Extract the (x, y) coordinate from the center of the cell holding the provided text.  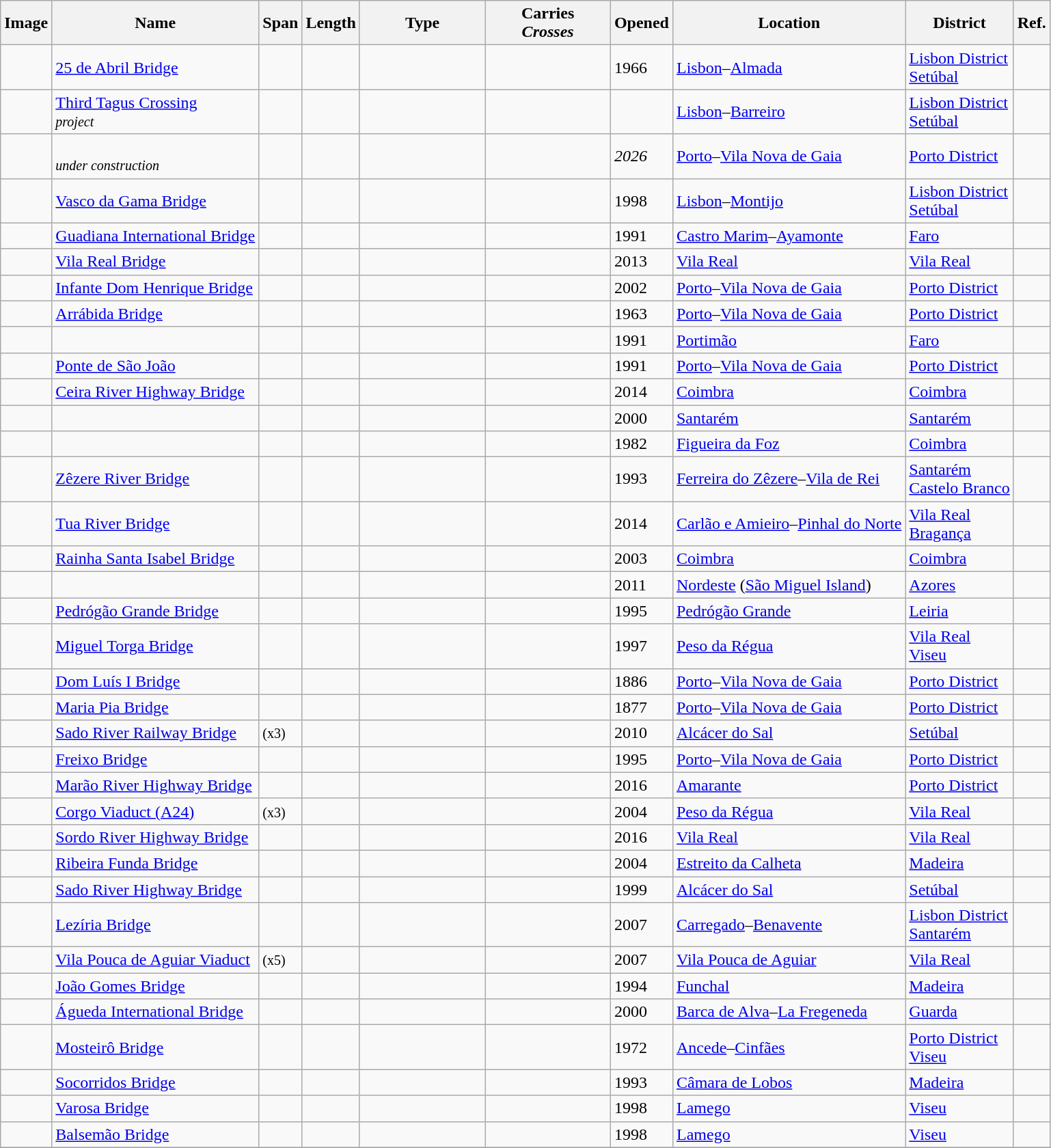
1963 (641, 314)
Águeda International Bridge (156, 1012)
2010 (641, 733)
Câmara de Lobos (789, 1082)
1966 (641, 67)
Freixo Bridge (156, 759)
Tua River Bridge (156, 523)
Image (26, 23)
Vasco da Gama Bridge (156, 201)
Amarante (789, 785)
Lisbon–Montijo (789, 201)
Varosa Bridge (156, 1108)
1997 (641, 646)
Porto DistrictViseu (959, 1047)
2011 (641, 585)
1982 (641, 444)
Mosteirô Bridge (156, 1047)
25 de Abril Bridge (156, 67)
Ferreira do Zêzere–Vila de Rei (789, 480)
2026 (641, 156)
Vila Pouca de Aguiar Viaduct (156, 960)
Arrábida Bridge (156, 314)
Ribeira Funda Bridge (156, 863)
Figueira da Foz (789, 444)
João Gomes Bridge (156, 986)
1972 (641, 1047)
1999 (641, 889)
Lisbon DistrictSantarém (959, 925)
Lisbon–Almada (789, 67)
Pedrógão Grande (789, 611)
Guadiana International Bridge (156, 236)
Opened (641, 23)
Zêzere River Bridge (156, 480)
Funchal (789, 986)
Ponte de São João (156, 366)
Pedrógão Grande Bridge (156, 611)
Sordo River Highway Bridge (156, 837)
Marão River Highway Bridge (156, 785)
Castro Marim–Ayamonte (789, 236)
under construction (156, 156)
1994 (641, 986)
Miguel Torga Bridge (156, 646)
Leiria (959, 611)
Length (331, 23)
2003 (641, 559)
Type (422, 23)
Ancede–Cinfães (789, 1047)
CarriesCrosses (548, 23)
Corgo Viaduct (A24) (156, 811)
Lisbon–Barreiro (789, 112)
1877 (641, 707)
Sado River Railway Bridge (156, 733)
Name (156, 23)
Location (789, 23)
Vila Real Bridge (156, 262)
SantarémCastelo Branco (959, 480)
Azores (959, 585)
Third Tagus Crossingproject (156, 112)
Barca de Alva–La Fregeneda (789, 1012)
Guarda (959, 1012)
Portimão (789, 340)
District (959, 23)
Estreito da Calheta (789, 863)
Vila Pouca de Aguiar (789, 960)
2013 (641, 262)
Span (280, 23)
2002 (641, 288)
Carregado–Benavente (789, 925)
Socorridos Bridge (156, 1082)
Nordeste (São Miguel Island) (789, 585)
Dom Luís I Bridge (156, 681)
Ref. (1032, 23)
Ceira River Highway Bridge (156, 392)
Balsemão Bridge (156, 1134)
1886 (641, 681)
Carlão e Amieiro–Pinhal do Norte (789, 523)
Rainha Santa Isabel Bridge (156, 559)
Lezíria Bridge (156, 925)
Vila RealViseu (959, 646)
(x5) (280, 960)
Maria Pia Bridge (156, 707)
Infante Dom Henrique Bridge (156, 288)
Sado River Highway Bridge (156, 889)
Vila RealBragança (959, 523)
